Output the (X, Y) coordinate of the center of the cell containing the given text.  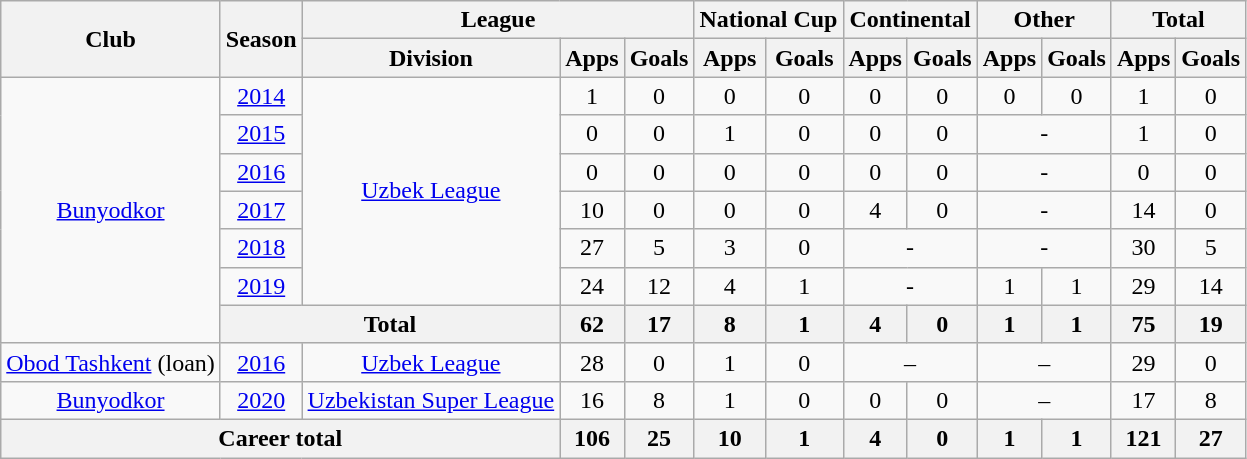
Obod Tashkent (loan) (111, 362)
Uzbekistan Super League (431, 400)
2019 (261, 286)
Division (431, 58)
75 (1143, 324)
2020 (261, 400)
Season (261, 39)
2018 (261, 248)
121 (1143, 438)
19 (1211, 324)
2017 (261, 210)
24 (592, 286)
Continental (910, 20)
National Cup (768, 20)
30 (1143, 248)
25 (659, 438)
28 (592, 362)
16 (592, 400)
Club (111, 39)
Career total (280, 438)
2015 (261, 134)
62 (592, 324)
3 (730, 248)
106 (592, 438)
League (498, 20)
12 (659, 286)
2014 (261, 96)
Other (1044, 20)
